Identify which cell holds the provided text, then report its [x, y] central coordinate. 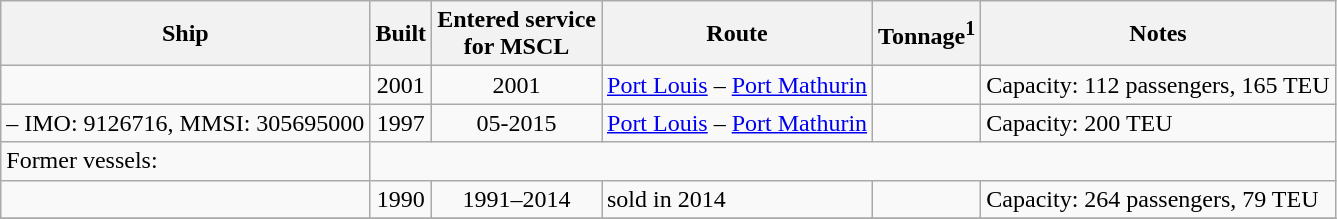
Notes [1158, 34]
Ship [186, 34]
Built [401, 34]
Former vessels: [186, 161]
05-2015 [517, 123]
1991–2014 [517, 199]
sold in 2014 [738, 199]
Tonnage1 [927, 34]
Capacity: 264 passengers, 79 TEU [1158, 199]
1990 [401, 199]
1997 [401, 123]
Capacity: 112 passengers, 165 TEU [1158, 85]
Route [738, 34]
Entered servicefor MSCL [517, 34]
– IMO: 9126716, MMSI: 305695000 [186, 123]
Capacity: 200 TEU [1158, 123]
